Determine the (X, Y) coordinate at the center of the cell enclosing the given text.  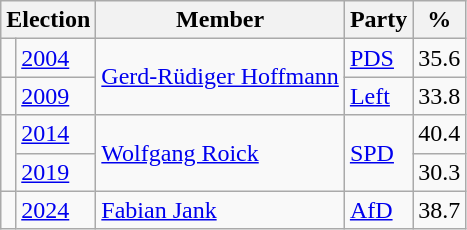
SPD (378, 153)
33.8 (440, 96)
Gerd-Rüdiger Hoffmann (220, 77)
Member (220, 20)
Wolfgang Roick (220, 153)
35.6 (440, 58)
AfD (378, 210)
Left (378, 96)
30.3 (440, 172)
2004 (56, 58)
Fabian Jank (220, 210)
2019 (56, 172)
38.7 (440, 210)
Election (48, 20)
2009 (56, 96)
PDS (378, 58)
2024 (56, 210)
40.4 (440, 134)
% (440, 20)
2014 (56, 134)
Party (378, 20)
